Locate the cell with the specified text and output its [x, y] center coordinate. 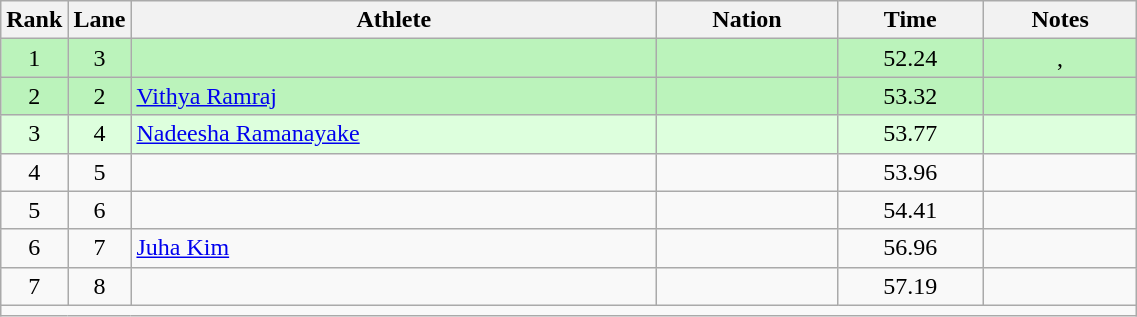
1 [34, 58]
Nadeesha Ramanayake [394, 134]
8 [100, 286]
53.96 [910, 172]
Vithya Ramraj [394, 96]
54.41 [910, 210]
52.24 [910, 58]
, [1060, 58]
Juha Kim [394, 248]
53.77 [910, 134]
56.96 [910, 248]
Athlete [394, 20]
Lane [100, 20]
Time [910, 20]
53.32 [910, 96]
Notes [1060, 20]
Nation [747, 20]
57.19 [910, 286]
Rank [34, 20]
